Return (X, Y) of the center of cell containing provided text 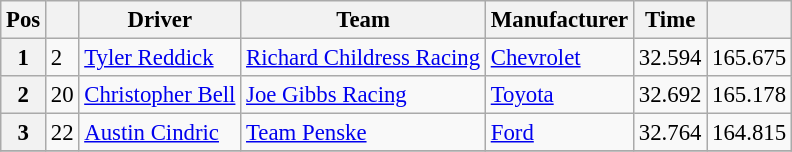
Austin Cindric (160, 133)
32.594 (670, 58)
Team (364, 20)
Toyota (559, 95)
Driver (160, 20)
Christopher Bell (160, 95)
Chevrolet (559, 58)
165.178 (750, 95)
164.815 (750, 133)
22 (62, 133)
Pos (24, 20)
165.675 (750, 58)
Tyler Reddick (160, 58)
32.692 (670, 95)
1 (24, 58)
Team Penske (364, 133)
Joe Gibbs Racing (364, 95)
Manufacturer (559, 20)
32.764 (670, 133)
Ford (559, 133)
Time (670, 20)
3 (24, 133)
Richard Childress Racing (364, 58)
20 (62, 95)
